Output the (X, Y) coordinate of the center of the cell containing the given text.  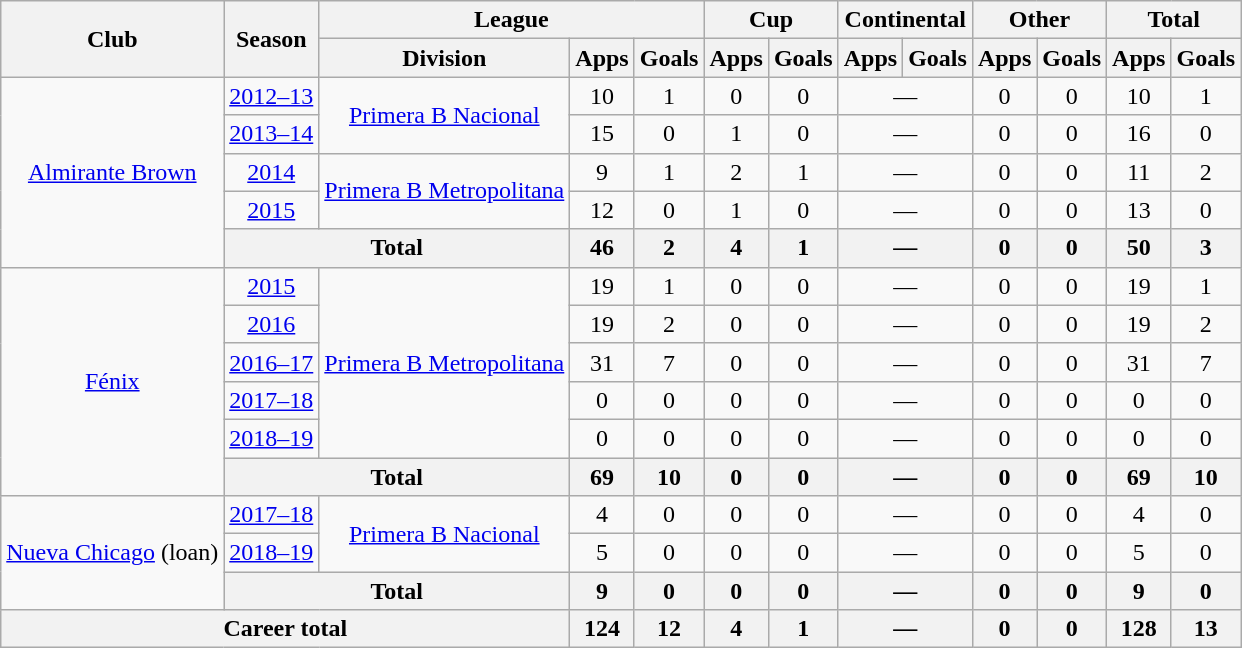
50 (1139, 248)
2016 (272, 324)
Cup (771, 20)
16 (1139, 134)
Club (112, 39)
128 (1139, 629)
2012–13 (272, 96)
2013–14 (272, 134)
Nueva Chicago (loan) (112, 553)
124 (602, 629)
Other (1039, 20)
Continental (905, 20)
Career total (286, 629)
Almirante Brown (112, 172)
League (512, 20)
2014 (272, 172)
Division (444, 58)
11 (1139, 172)
3 (1206, 248)
15 (602, 134)
Season (272, 39)
Fénix (112, 381)
46 (602, 248)
2016–17 (272, 362)
